Determine the (X, Y) coordinate at the center of the cell enclosing the given text.  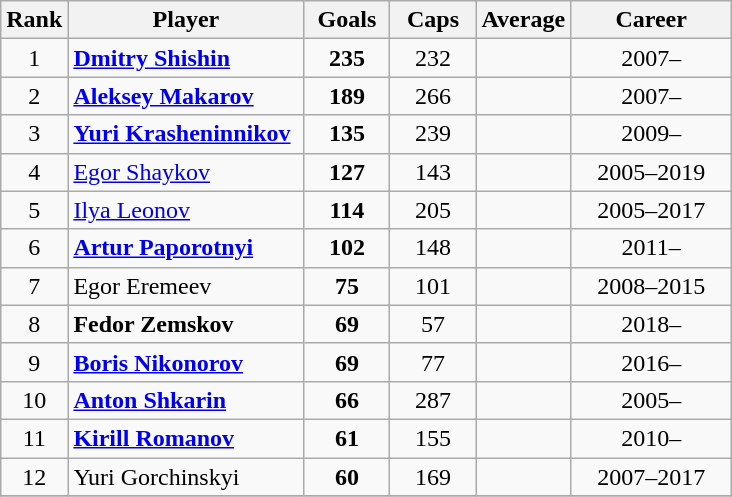
77 (433, 362)
12 (34, 477)
232 (433, 58)
Ilya Leonov (186, 210)
205 (433, 210)
2007–2017 (652, 477)
101 (433, 286)
2005–2019 (652, 172)
2005–2017 (652, 210)
Yuri Gorchinskyi (186, 477)
239 (433, 134)
Caps (433, 20)
Egor Shaykov (186, 172)
Player (186, 20)
4 (34, 172)
102 (347, 248)
266 (433, 96)
7 (34, 286)
143 (433, 172)
287 (433, 400)
6 (34, 248)
Dmitry Shishin (186, 58)
127 (347, 172)
1 (34, 58)
2 (34, 96)
2008–2015 (652, 286)
60 (347, 477)
Average (524, 20)
2010– (652, 438)
9 (34, 362)
3 (34, 134)
Yuri Krasheninnikov (186, 134)
66 (347, 400)
10 (34, 400)
Rank (34, 20)
Fedor Zemskov (186, 324)
75 (347, 286)
61 (347, 438)
Egor Eremeev (186, 286)
189 (347, 96)
148 (433, 248)
Goals (347, 20)
11 (34, 438)
Aleksey Makarov (186, 96)
2018– (652, 324)
235 (347, 58)
Artur Paporotnyi (186, 248)
2016– (652, 362)
169 (433, 477)
2005– (652, 400)
Boris Nikonorov (186, 362)
8 (34, 324)
5 (34, 210)
57 (433, 324)
155 (433, 438)
2011– (652, 248)
135 (347, 134)
Kirill Romanov (186, 438)
Anton Shkarin (186, 400)
2009– (652, 134)
Career (652, 20)
114 (347, 210)
